Extract the [X, Y] coordinate from the center of the cell holding the provided text.  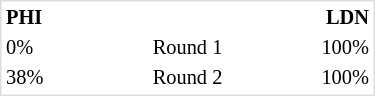
Round 1 [188, 48]
PHI [49, 18]
38% [49, 78]
Round 2 [188, 78]
0% [49, 48]
LDN [325, 18]
